Detect which cell encompasses the target text, then output its [x, y] center coordinate. 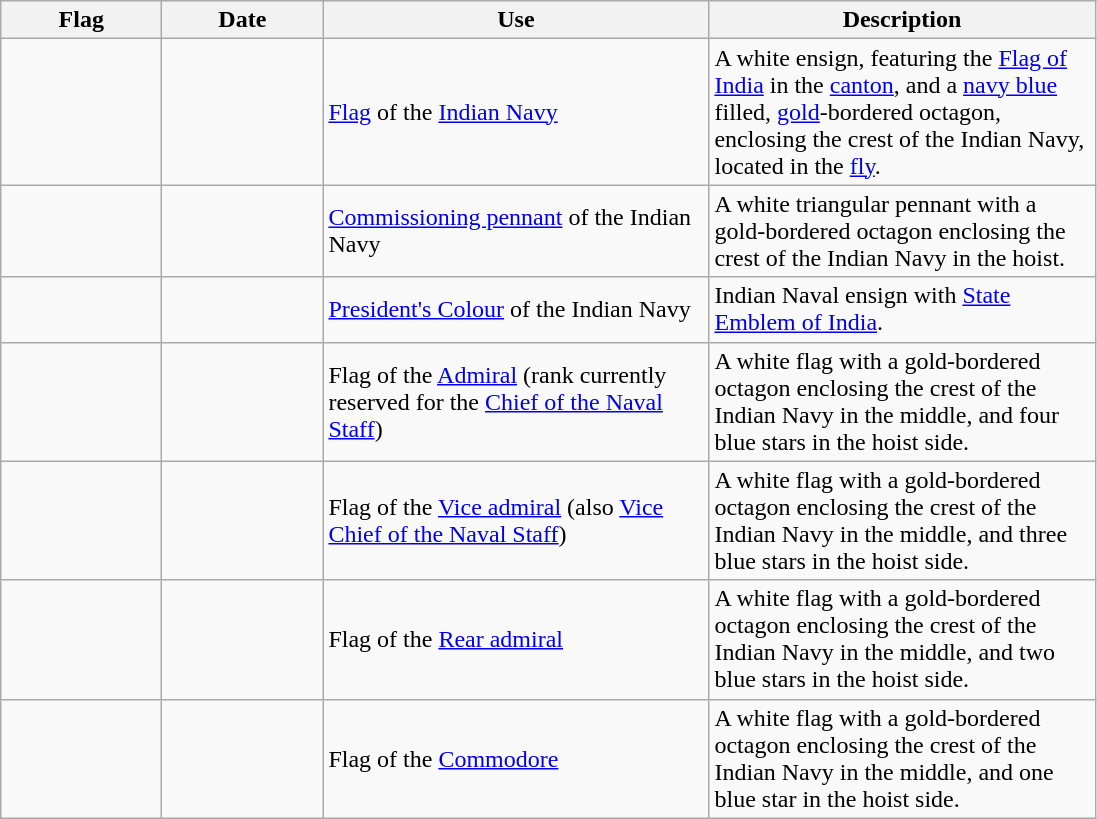
Flag of the Commodore [516, 758]
Indian Naval ensign with State Emblem of India. [902, 310]
A white flag with a gold-bordered octagon enclosing the crest of the Indian Navy in the middle, and four blue stars in the hoist side. [902, 402]
A white triangular pennant with a gold-bordered octagon enclosing the crest of the Indian Navy in the hoist. [902, 231]
Flag of the Indian Navy [516, 112]
Flag of the Admiral (rank currently reserved for the Chief of the Naval Staff) [516, 402]
Flag of the Rear admiral [516, 640]
Description [902, 20]
Flag of the Vice admiral (also Vice Chief of the Naval Staff) [516, 520]
Date [242, 20]
Use [516, 20]
A white flag with a gold-bordered octagon enclosing the crest of the Indian Navy in the middle, and two blue stars in the hoist side. [902, 640]
Flag [82, 20]
A white flag with a gold-bordered octagon enclosing the crest of the Indian Navy in the middle, and one blue star in the hoist side. [902, 758]
Commissioning pennant of the Indian Navy [516, 231]
A white flag with a gold-bordered octagon enclosing the crest of the Indian Navy in the middle, and three blue stars in the hoist side. [902, 520]
President's Colour of the Indian Navy [516, 310]
